Search for the cell housing the specified text and yield its (x, y) center coordinate. 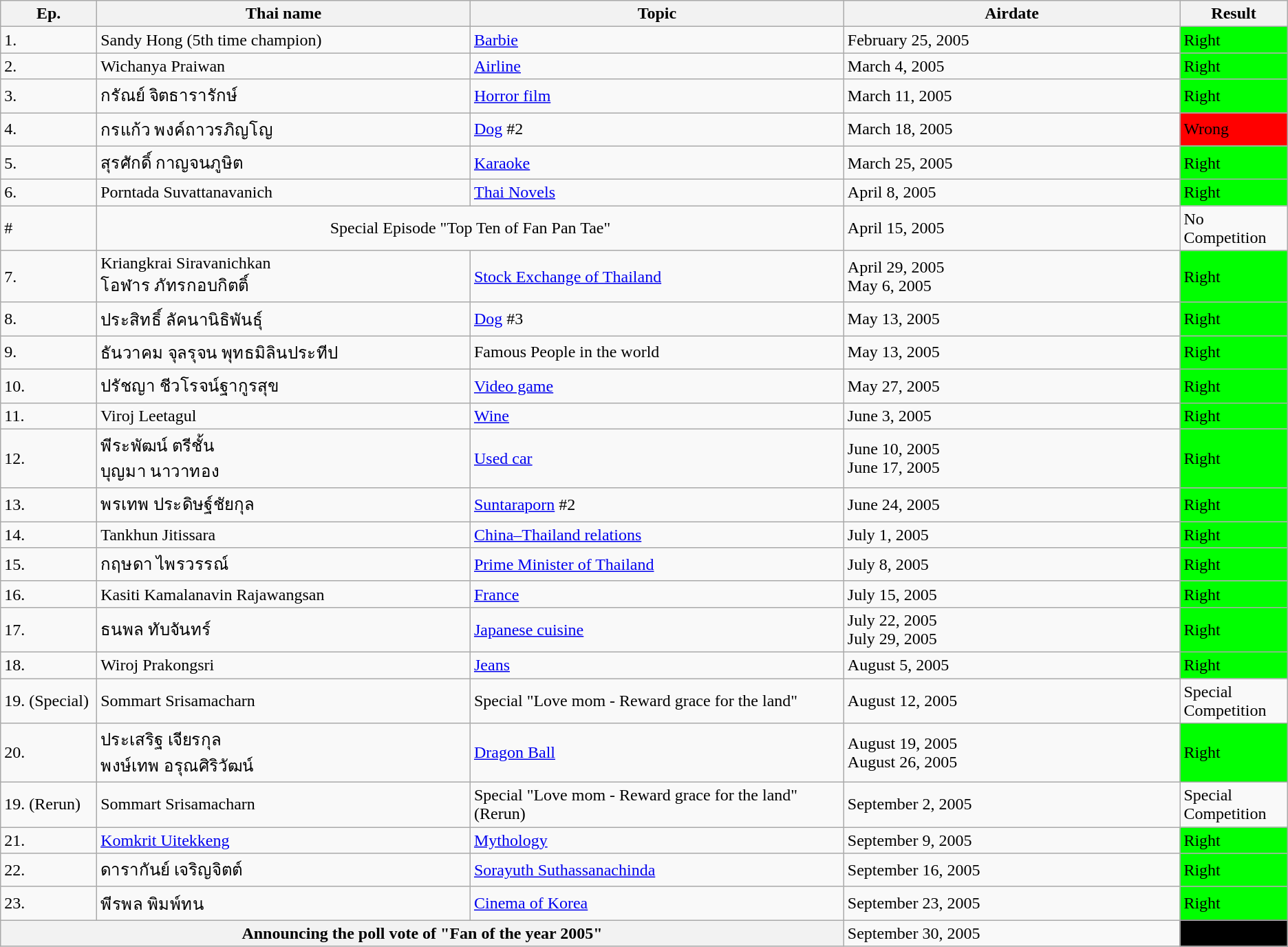
Cinema of Korea (656, 903)
ประเสริฐ เจียรกุลพงษ์เทพ อรุณศิริวัฒน์ (283, 753)
March 18, 2005 (1011, 129)
Kriangkrai Siravanichkanโอฬาร ภัทรกอบกิตติ์ (283, 277)
China–Thailand relations (656, 535)
May 27, 2005 (1011, 385)
August 12, 2005 (1011, 701)
Special "Love mom - Reward grace for the land" (Rerun) (656, 805)
September 23, 2005 (1011, 903)
April 8, 2005 (1011, 193)
10. (49, 385)
19. (Rerun) (49, 805)
ธันวาคม จุลรุจน พุทธมิลินประทีป (283, 352)
France (656, 594)
21. (49, 840)
17. (49, 629)
June 10, 2005June 17, 2005 (1011, 458)
พรเทพ ประดิษฐ์ชัยกุล (283, 505)
Viroj Leetagul (283, 416)
No Competition (1234, 228)
July 8, 2005 (1011, 564)
Karaoke (656, 162)
22. (49, 870)
March 25, 2005 (1011, 162)
14. (49, 535)
Dragon Ball (656, 753)
1. (49, 40)
Dog #2 (656, 129)
Jeans (656, 665)
18. (49, 665)
8. (49, 319)
13. (49, 505)
Thai name (283, 14)
กรแก้ว พงค์ถาวรภิญโญ (283, 129)
Tankhun Jitissara (283, 535)
Ep. (49, 14)
Sandy Hong (5th time champion) (283, 40)
23. (49, 903)
June 24, 2005 (1011, 505)
พีระพัฒน์ ตรีชั้นบุญมา นาวาทอง (283, 458)
11. (49, 416)
Topic (656, 14)
12. (49, 458)
Komkrit Uitekkeng (283, 840)
April 29, 2005May 6, 2005 (1011, 277)
ธนพล ทับจันทร์ (283, 629)
2. (49, 66)
# (49, 228)
9. (49, 352)
15. (49, 564)
Barbie (656, 40)
Special Episode "Top Ten of Fan Pan Tae" (471, 228)
7. (49, 277)
Wiroj Prakongsri (283, 665)
Horror film (656, 96)
September 16, 2005 (1011, 870)
March 11, 2005 (1011, 96)
Kasiti Kamalanavin Rajawangsan (283, 594)
Result (1234, 14)
Dog #3 (656, 319)
Famous People in the world (656, 352)
กฤษดา ไพรวรรณ์ (283, 564)
Airdate (1011, 14)
Porntada Suvattanavanich (283, 193)
Special "Love mom - Reward grace for the land" (656, 701)
February 25, 2005 (1011, 40)
5. (49, 162)
July 15, 2005 (1011, 594)
3. (49, 96)
Announcing the poll vote of "Fan of the year 2005" (422, 933)
July 22, 2005July 29, 2005 (1011, 629)
Thai Novels (656, 193)
Prime Minister of Thailand (656, 564)
6. (49, 193)
Stock Exchange of Thailand (656, 277)
พีรพล พิมพ์ทน (283, 903)
March 4, 2005 (1011, 66)
ประสิทธิ์ ลัคนานิธิพันธุ์ (283, 319)
Suntaraporn #2 (656, 505)
June 3, 2005 (1011, 416)
Used car (656, 458)
April 15, 2005 (1011, 228)
สุรศักดิ์ กาญจนภูษิต (283, 162)
September 30, 2005 (1011, 933)
20. (49, 753)
ดารากันย์ เจริญจิตต์ (283, 870)
Japanese cuisine (656, 629)
Video game (656, 385)
Wrong (1234, 129)
กรัณย์ จิตธารารักษ์ (283, 96)
August 5, 2005 (1011, 665)
Sorayuth Suthassanachinda (656, 870)
Wine (656, 416)
Wichanya Praiwan (283, 66)
September 9, 2005 (1011, 840)
19. (Special) (49, 701)
Airline (656, 66)
August 19, 2005August 26, 2005 (1011, 753)
16. (49, 594)
ปรัชญา ชีวโรจน์ฐากูรสุข (283, 385)
July 1, 2005 (1011, 535)
Mythology (656, 840)
September 2, 2005 (1011, 805)
4. (49, 129)
